Provide the [x, y] coordinate of the cell's center where the given text is located.  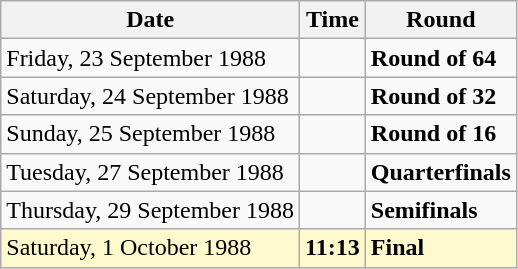
Round of 16 [440, 134]
Saturday, 24 September 1988 [150, 96]
Final [440, 248]
Date [150, 20]
Round [440, 20]
Semifinals [440, 210]
Friday, 23 September 1988 [150, 58]
Time [333, 20]
Round of 64 [440, 58]
Tuesday, 27 September 1988 [150, 172]
Saturday, 1 October 1988 [150, 248]
Sunday, 25 September 1988 [150, 134]
Thursday, 29 September 1988 [150, 210]
Quarterfinals [440, 172]
Round of 32 [440, 96]
11:13 [333, 248]
